Extract the (x, y) coordinate from the center of the cell holding the provided text.  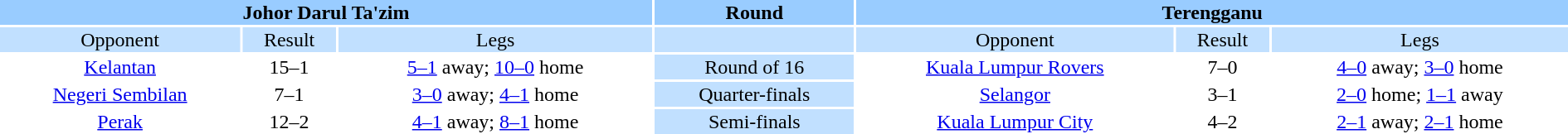
15–1 (289, 67)
Round (754, 12)
Kuala Lumpur Rovers (1015, 67)
Selangor (1015, 94)
Terengganu (1213, 12)
2–0 home; 1–1 away (1420, 94)
Quarter-finals (754, 94)
7–1 (289, 94)
Johor Darul Ta'zim (326, 12)
Semi-finals (754, 122)
Perak (119, 122)
Kelantan (119, 67)
3–1 (1223, 94)
3–0 away; 4–1 home (495, 94)
2–1 away; 2–1 home (1420, 122)
5–1 away; 10–0 home (495, 67)
Kuala Lumpur City (1015, 122)
4–2 (1223, 122)
Round of 16 (754, 67)
4–1 away; 8–1 home (495, 122)
4–0 away; 3–0 home (1420, 67)
7–0 (1223, 67)
12–2 (289, 122)
Negeri Sembilan (119, 94)
